Determine the (X, Y) coordinate at the center of the cell enclosing the given text.  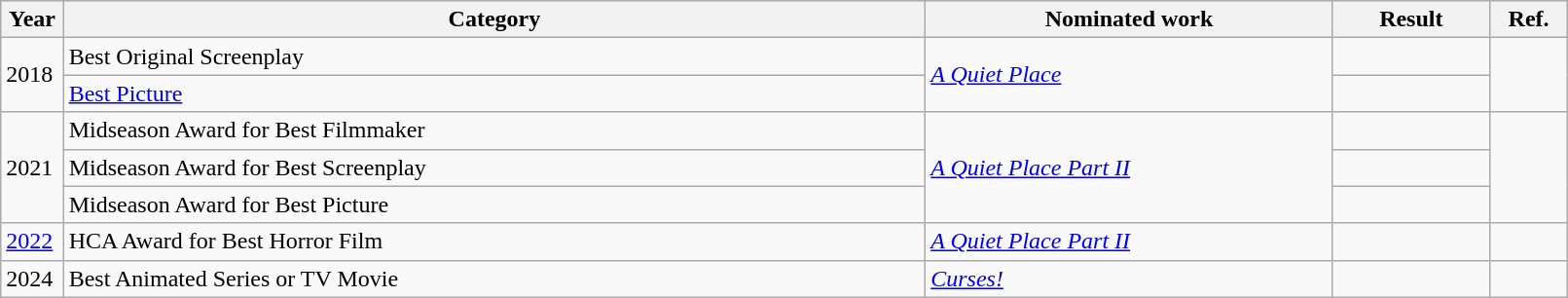
A Quiet Place (1129, 75)
Midseason Award for Best Picture (494, 205)
Ref. (1528, 19)
Midseason Award for Best Filmmaker (494, 130)
2024 (32, 279)
2022 (32, 242)
2021 (32, 168)
Curses! (1129, 279)
2018 (32, 75)
Best Original Screenplay (494, 56)
Year (32, 19)
Nominated work (1129, 19)
Result (1411, 19)
Best Picture (494, 93)
Category (494, 19)
HCA Award for Best Horror Film (494, 242)
Midseason Award for Best Screenplay (494, 168)
Best Animated Series or TV Movie (494, 279)
